From the cell containing the given text, extract its center point as (x, y) coordinate. 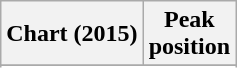
Chart (2015) (72, 34)
Peakposition (189, 34)
